Identify which cell holds the provided text, then report its (X, Y) central coordinate. 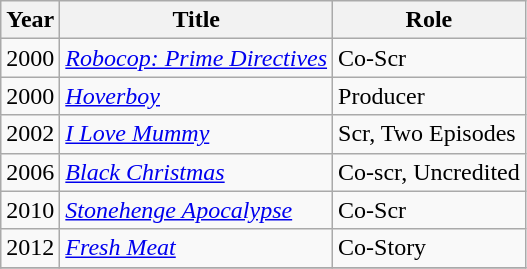
Robocop: Prime Directives (196, 58)
Fresh Meat (196, 248)
Role (430, 20)
Hoverboy (196, 96)
2002 (30, 134)
Co-scr, Uncredited (430, 172)
2006 (30, 172)
2010 (30, 210)
Title (196, 20)
Producer (430, 96)
I Love Mummy (196, 134)
Stonehenge Apocalypse (196, 210)
Year (30, 20)
2012 (30, 248)
Black Christmas (196, 172)
Co-Story (430, 248)
Scr, Two Episodes (430, 134)
